Output the (X, Y) coordinate of the center of the cell containing the given text.  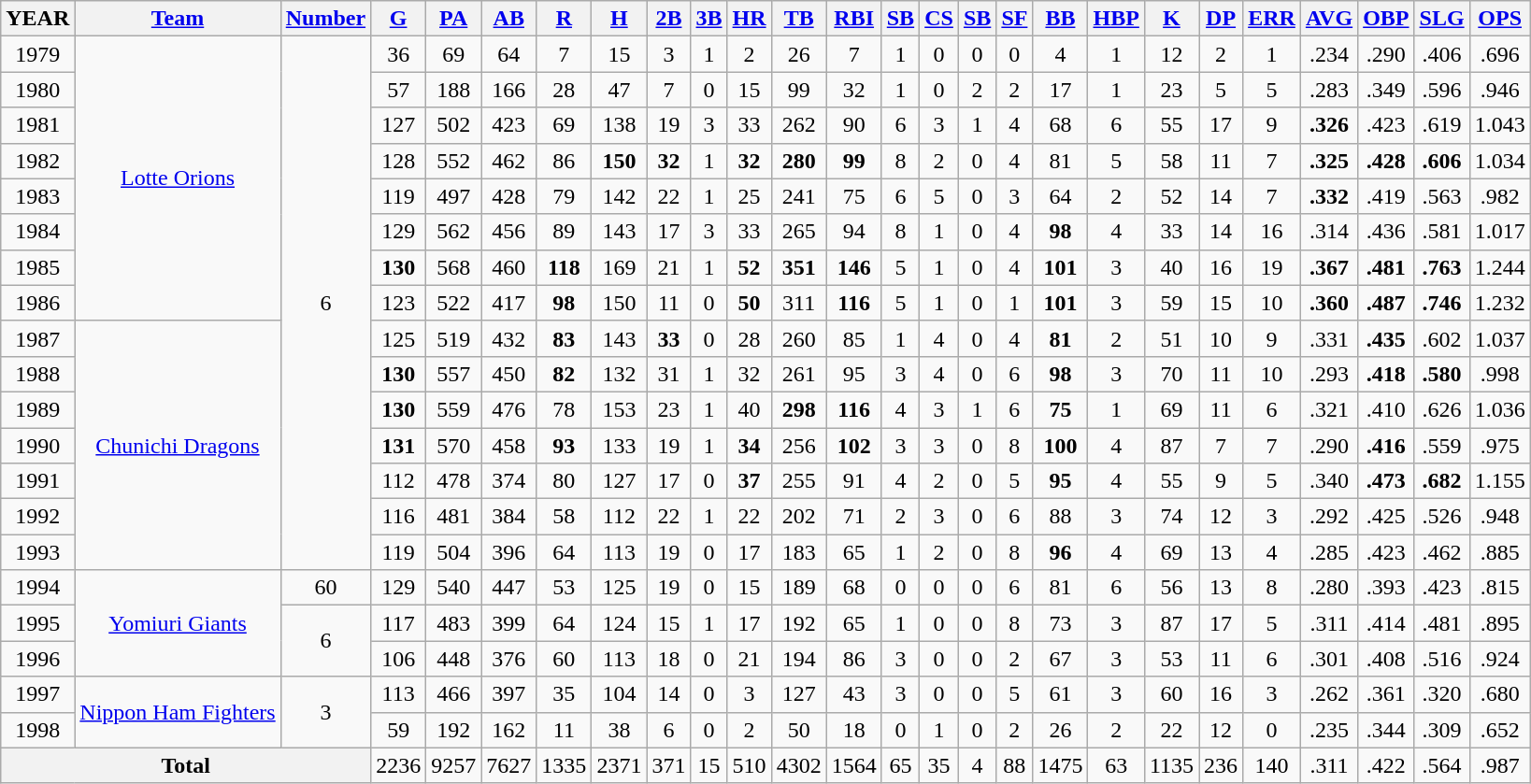
47 (619, 90)
458 (508, 446)
397 (508, 694)
.516 (1441, 659)
93 (565, 446)
K (1171, 19)
RBI (854, 19)
.234 (1329, 54)
483 (454, 623)
.425 (1386, 517)
540 (454, 588)
.418 (1386, 374)
476 (508, 409)
.462 (1441, 552)
1335 (565, 765)
460 (508, 267)
82 (565, 374)
OPS (1499, 19)
25 (750, 196)
432 (508, 338)
.626 (1441, 409)
.293 (1329, 374)
447 (508, 588)
.487 (1386, 303)
188 (454, 90)
552 (454, 161)
450 (508, 374)
1991 (37, 481)
.414 (1386, 623)
43 (854, 694)
1992 (37, 517)
67 (1060, 659)
.652 (1499, 730)
102 (854, 446)
1997 (37, 694)
37 (750, 481)
104 (619, 694)
298 (798, 409)
557 (454, 374)
.309 (1441, 730)
1986 (37, 303)
73 (1060, 623)
124 (619, 623)
1984 (37, 232)
.292 (1329, 517)
.332 (1329, 196)
89 (565, 232)
31 (669, 374)
140 (1272, 765)
.320 (1441, 694)
.367 (1329, 267)
36 (398, 54)
9257 (454, 765)
.580 (1441, 374)
PA (454, 19)
417 (508, 303)
63 (1116, 765)
.946 (1499, 90)
.982 (1499, 196)
.619 (1441, 125)
1983 (37, 196)
51 (1171, 338)
.606 (1441, 161)
.419 (1386, 196)
.360 (1329, 303)
118 (565, 267)
262 (798, 125)
106 (398, 659)
1564 (854, 765)
SLG (1441, 19)
255 (798, 481)
HBP (1116, 19)
481 (454, 517)
57 (398, 90)
138 (619, 125)
510 (750, 765)
.283 (1329, 90)
SF (1015, 19)
117 (398, 623)
162 (508, 730)
38 (619, 730)
AB (508, 19)
256 (798, 446)
497 (454, 196)
TB (798, 19)
56 (1171, 588)
384 (508, 517)
1.043 (1499, 125)
265 (798, 232)
.361 (1386, 694)
2B (669, 19)
OBP (1386, 19)
.325 (1329, 161)
428 (508, 196)
133 (619, 446)
128 (398, 161)
34 (750, 446)
502 (454, 125)
1996 (37, 659)
94 (854, 232)
79 (565, 196)
2236 (398, 765)
AVG (1329, 19)
142 (619, 196)
1994 (37, 588)
423 (508, 125)
374 (508, 481)
311 (798, 303)
R (565, 19)
Nippon Ham Fighters (178, 712)
194 (798, 659)
.526 (1441, 517)
.987 (1499, 765)
.473 (1386, 481)
.998 (1499, 374)
100 (1060, 446)
466 (454, 694)
CS (939, 19)
1981 (37, 125)
146 (854, 267)
.746 (1441, 303)
351 (798, 267)
.436 (1386, 232)
G (398, 19)
.422 (1386, 765)
371 (669, 765)
504 (454, 552)
131 (398, 446)
.682 (1441, 481)
.280 (1329, 588)
.435 (1386, 338)
61 (1060, 694)
.885 (1499, 552)
568 (454, 267)
Lotte Orions (178, 178)
153 (619, 409)
.602 (1441, 338)
.596 (1441, 90)
.344 (1386, 730)
.763 (1441, 267)
478 (454, 481)
3B (708, 19)
.428 (1386, 161)
2371 (619, 765)
.559 (1441, 446)
.262 (1329, 694)
166 (508, 90)
1987 (37, 338)
Yomiuri Giants (178, 623)
.326 (1329, 125)
Number (325, 19)
Total (186, 765)
1993 (37, 552)
.975 (1499, 446)
.581 (1441, 232)
96 (1060, 552)
.924 (1499, 659)
123 (398, 303)
559 (454, 409)
189 (798, 588)
ERR (1272, 19)
.285 (1329, 552)
.410 (1386, 409)
91 (854, 481)
462 (508, 161)
.408 (1386, 659)
Chunichi Dragons (178, 445)
.331 (1329, 338)
4302 (798, 765)
562 (454, 232)
HR (750, 19)
1.017 (1499, 232)
1.036 (1499, 409)
1475 (1060, 765)
Team (178, 19)
1990 (37, 446)
396 (508, 552)
80 (565, 481)
71 (854, 517)
241 (798, 196)
.321 (1329, 409)
202 (798, 517)
1.037 (1499, 338)
7627 (508, 765)
399 (508, 623)
.815 (1499, 588)
70 (1171, 374)
376 (508, 659)
.948 (1499, 517)
.563 (1441, 196)
.680 (1499, 694)
519 (454, 338)
1135 (1171, 765)
.895 (1499, 623)
448 (454, 659)
1.232 (1499, 303)
.340 (1329, 481)
169 (619, 267)
78 (565, 409)
.564 (1441, 765)
183 (798, 552)
261 (798, 374)
.696 (1499, 54)
.314 (1329, 232)
.393 (1386, 588)
1.155 (1499, 481)
H (619, 19)
.301 (1329, 659)
1.034 (1499, 161)
236 (1221, 765)
1995 (37, 623)
260 (798, 338)
DP (1221, 19)
1980 (37, 90)
1.244 (1499, 267)
83 (565, 338)
1988 (37, 374)
522 (454, 303)
85 (854, 338)
570 (454, 446)
90 (854, 125)
280 (798, 161)
1985 (37, 267)
1979 (37, 54)
BB (1060, 19)
1989 (37, 409)
74 (1171, 517)
.235 (1329, 730)
456 (508, 232)
.406 (1441, 54)
YEAR (37, 19)
.416 (1386, 446)
1982 (37, 161)
.349 (1386, 90)
132 (619, 374)
1998 (37, 730)
